For the text-containing cell, return its midpoint in [x, y] coordinate format. 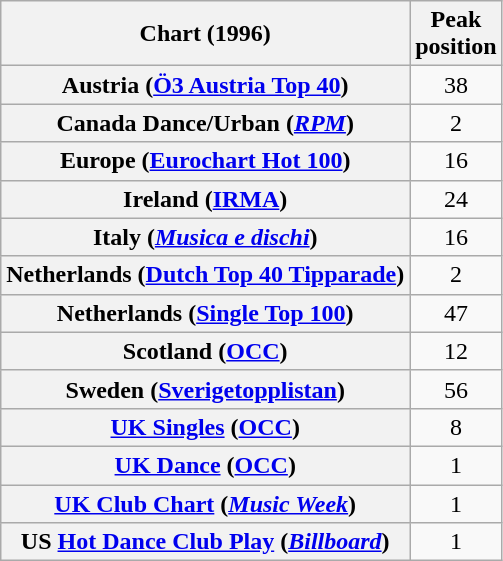
Ireland (IRMA) [206, 199]
56 [456, 389]
Canada Dance/Urban (RPM) [206, 123]
US Hot Dance Club Play (Billboard) [206, 542]
38 [456, 85]
UK Singles (OCC) [206, 427]
Europe (Eurochart Hot 100) [206, 161]
12 [456, 351]
Scotland (OCC) [206, 351]
UK Dance (OCC) [206, 465]
Netherlands (Single Top 100) [206, 313]
Sweden (Sverigetopplistan) [206, 389]
UK Club Chart (Music Week) [206, 503]
47 [456, 313]
24 [456, 199]
Italy (Musica e dischi) [206, 237]
Netherlands (Dutch Top 40 Tipparade) [206, 275]
Austria (Ö3 Austria Top 40) [206, 85]
Peakposition [456, 34]
8 [456, 427]
Chart (1996) [206, 34]
